Capture the cell that displays the provided text and extract its [X, Y] central coordinate. 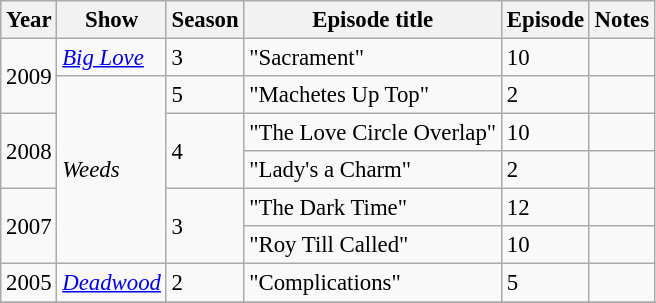
Season [205, 20]
4 [205, 152]
Episode title [373, 20]
"The Love Circle Overlap" [373, 133]
Episode [545, 20]
2007 [29, 226]
Notes [622, 20]
Weeds [112, 170]
"Lady's a Charm" [373, 170]
Year [29, 20]
Big Love [112, 58]
"The Dark Time" [373, 208]
Deadwood [112, 283]
12 [545, 208]
"Sacrament" [373, 58]
Show [112, 20]
2009 [29, 76]
2005 [29, 283]
2008 [29, 152]
"Roy Till Called" [373, 245]
"Complications" [373, 283]
"Machetes Up Top" [373, 95]
